Determine the (x, y) coordinate at the center of the cell enclosing the given text.  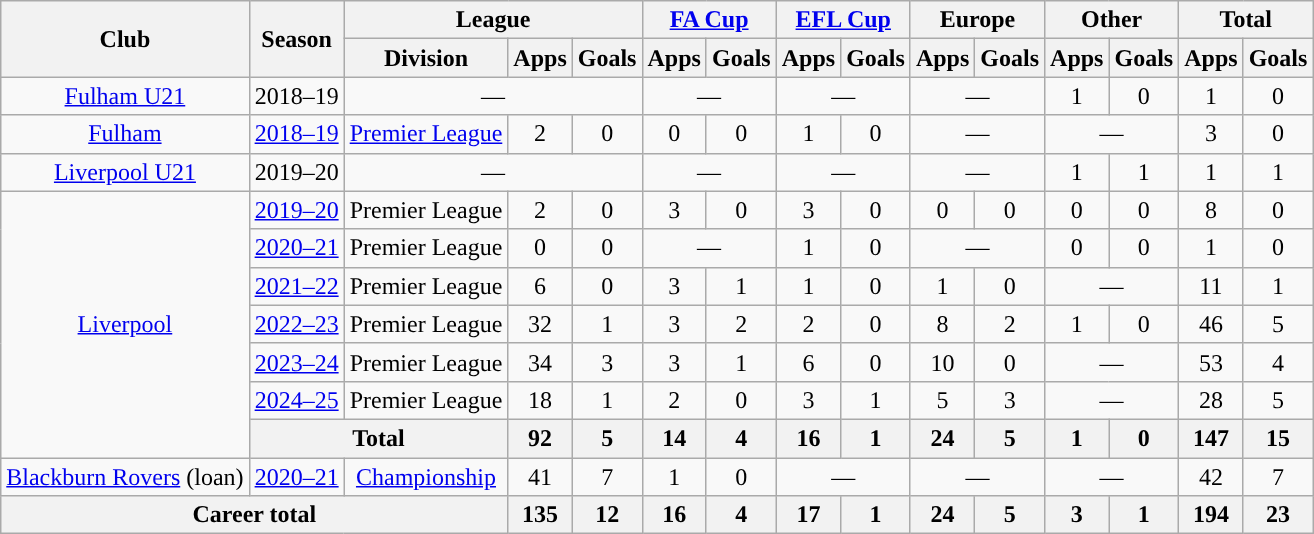
Other (1112, 20)
2023–24 (296, 362)
EFL Cup (843, 20)
46 (1211, 324)
147 (1211, 438)
Blackburn Rovers (loan) (125, 477)
135 (540, 515)
11 (1211, 286)
53 (1211, 362)
10 (942, 362)
12 (607, 515)
194 (1211, 515)
92 (540, 438)
Season (296, 39)
Division (426, 58)
28 (1211, 400)
14 (674, 438)
Career total (254, 515)
Fulham (125, 134)
2024–25 (296, 400)
41 (540, 477)
17 (808, 515)
FA Cup (709, 20)
Fulham U21 (125, 96)
Liverpool U21 (125, 172)
23 (1278, 515)
42 (1211, 477)
15 (1278, 438)
2022–23 (296, 324)
34 (540, 362)
Club (125, 39)
Championship (426, 477)
2021–22 (296, 286)
32 (540, 324)
Europe (977, 20)
League (493, 20)
Liverpool (125, 324)
18 (540, 400)
